Return the (X, Y) coordinate for the center point of the cell that contains the specified text.  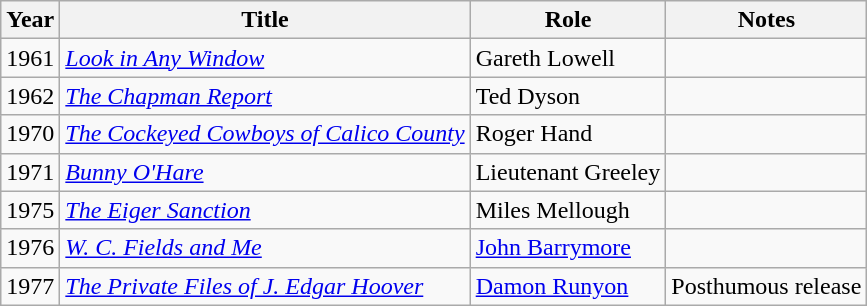
1976 (30, 248)
Lieutenant Greeley (568, 172)
The Eiger Sanction (265, 210)
1971 (30, 172)
Posthumous release (766, 286)
Look in Any Window (265, 58)
W. C. Fields and Me (265, 248)
The Cockeyed Cowboys of Calico County (265, 134)
John Barrymore (568, 248)
Ted Dyson (568, 96)
Miles Mellough (568, 210)
Role (568, 20)
The Chapman Report (265, 96)
1970 (30, 134)
Notes (766, 20)
1977 (30, 286)
1961 (30, 58)
Bunny O'Hare (265, 172)
Title (265, 20)
Damon Runyon (568, 286)
1962 (30, 96)
Year (30, 20)
Gareth Lowell (568, 58)
The Private Files of J. Edgar Hoover (265, 286)
Roger Hand (568, 134)
1975 (30, 210)
